Return (X, Y) of the center of cell containing provided text 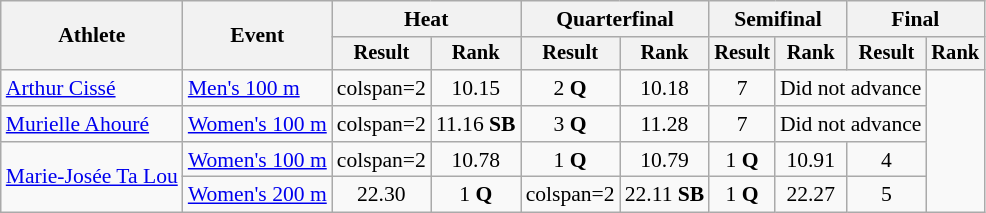
22.30 (382, 195)
10.15 (476, 88)
11.16 SB (476, 124)
2 Q (570, 88)
Murielle Ahouré (92, 124)
Women's 200 m (258, 195)
5 (886, 195)
Quarterfinal (616, 19)
Marie-Josée Ta Lou (92, 178)
10.91 (811, 160)
Semifinal (778, 19)
Heat (426, 19)
10.78 (476, 160)
22.11 SB (665, 195)
Athlete (92, 36)
Event (258, 36)
4 (886, 160)
22.27 (811, 195)
Men's 100 m (258, 88)
10.79 (665, 160)
Arthur Cissé (92, 88)
11.28 (665, 124)
Final (915, 19)
3 Q (570, 124)
10.18 (665, 88)
